From the cell containing the given text, extract its center point as [X, Y] coordinate. 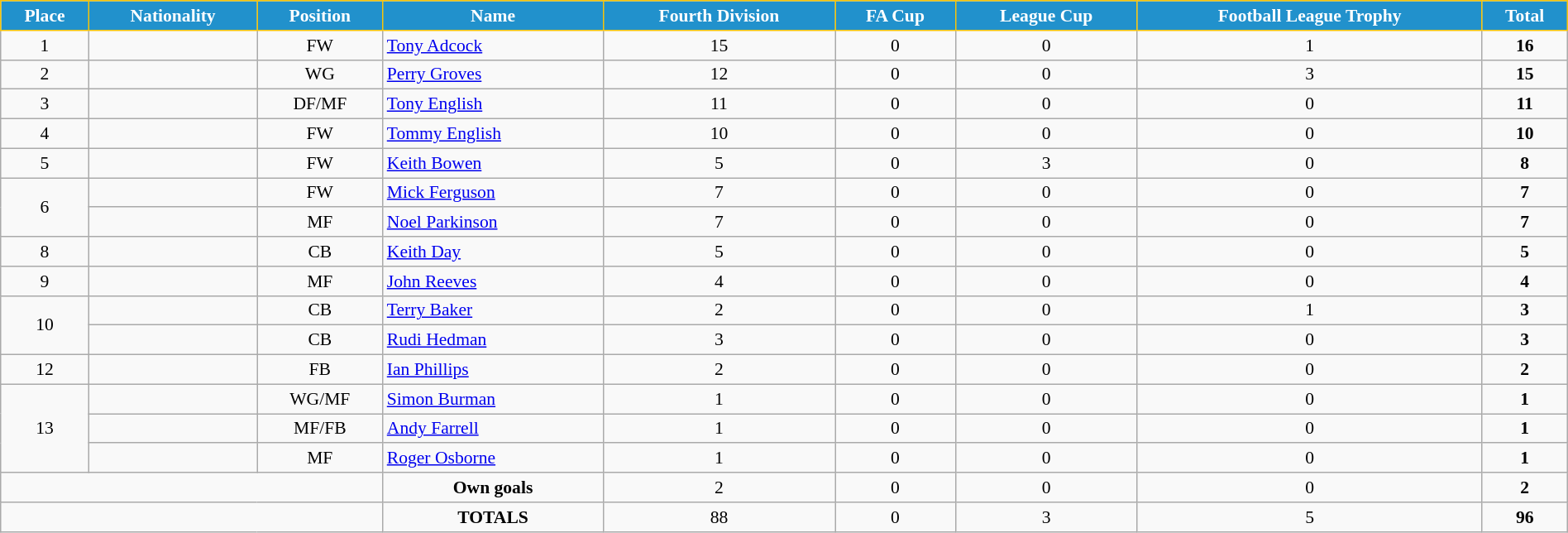
6 [45, 207]
Ian Phillips [493, 370]
Tony English [493, 104]
Rudi Hedman [493, 340]
League Cup [1046, 16]
Football League Trophy [1310, 16]
TOTALS [493, 517]
Keith Bowen [493, 163]
DF/MF [320, 104]
Tommy English [493, 134]
Position [320, 16]
96 [1525, 517]
FA Cup [896, 16]
WG/MF [320, 399]
John Reeves [493, 281]
88 [719, 517]
MF/FB [320, 429]
Nationality [173, 16]
Tony Adcock [493, 46]
FB [320, 370]
13 [45, 429]
Simon Burman [493, 399]
Keith Day [493, 252]
Name [493, 16]
WG [320, 74]
Fourth Division [719, 16]
Perry Groves [493, 74]
Terry Baker [493, 310]
16 [1525, 46]
Place [45, 16]
Own goals [493, 487]
Noel Parkinson [493, 223]
Andy Farrell [493, 429]
Total [1525, 16]
Roger Osborne [493, 459]
9 [45, 281]
Mick Ferguson [493, 193]
